From the cell containing the given text, extract its center point as [x, y] coordinate. 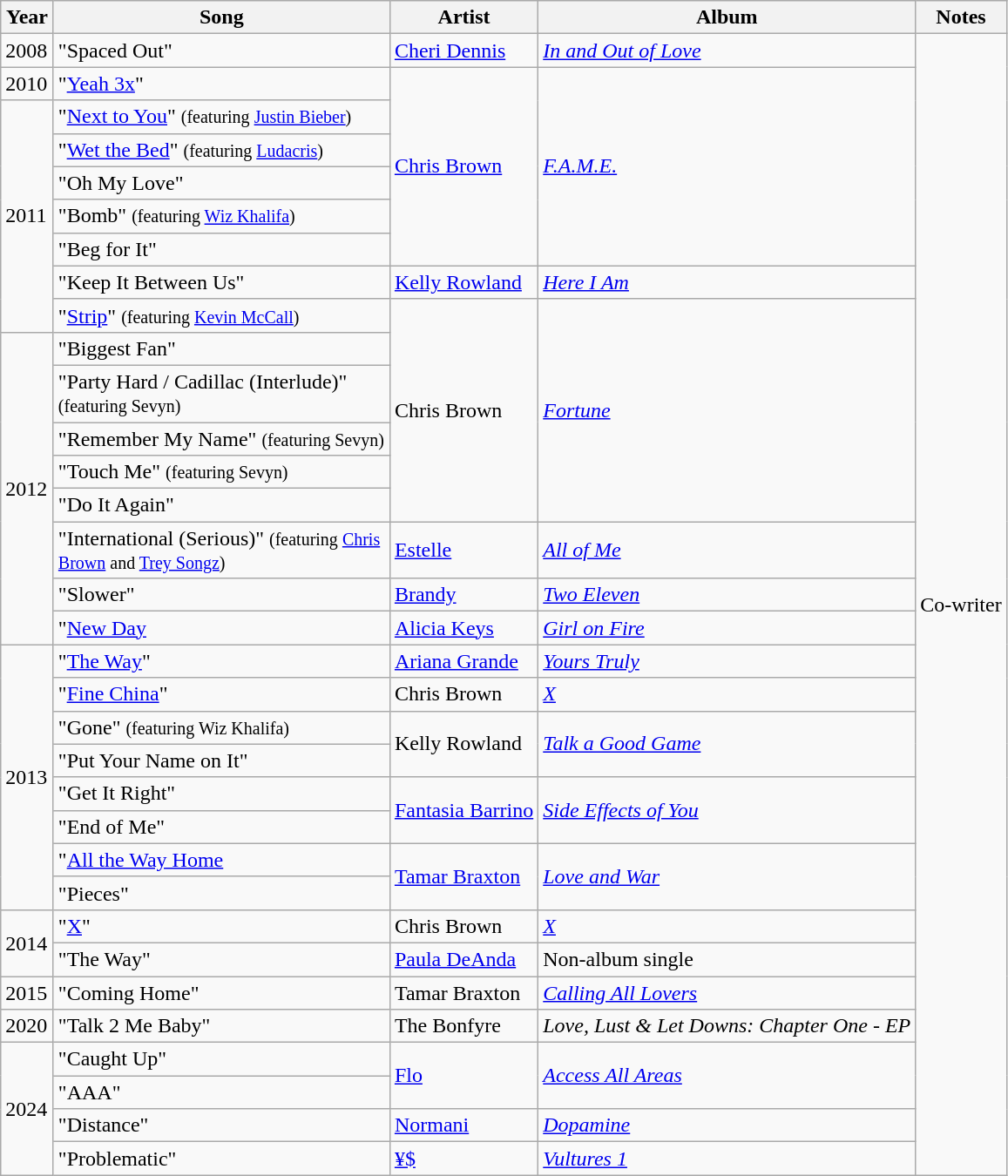
Cheri Dennis [463, 51]
Non-album single [727, 959]
2010 [28, 84]
"Keep It Between Us" [221, 282]
"Biggest Fan" [221, 348]
"All the Way Home [221, 860]
"Wet the Bed" (featuring Ludacris) [221, 150]
Yours Truly [727, 661]
"Remember My Name" (featuring Sevyn) [221, 438]
Alicia Keys [463, 628]
Love and War [727, 876]
"Talk 2 Me Baby" [221, 1026]
Access All Areas [727, 1076]
"Distance" [221, 1125]
Girl on Fire [727, 628]
"Do It Again" [221, 505]
2015 [28, 992]
"New Day [221, 628]
Song [221, 17]
"Problematic" [221, 1159]
Estelle [463, 551]
Normani [463, 1125]
"End of Me" [221, 827]
Flo [463, 1076]
Side Effects of You [727, 810]
2011 [28, 216]
Artist [463, 17]
2008 [28, 51]
Fortune [727, 409]
"Fine China" [221, 694]
"Party Hard / Cadillac (Interlude)" (featuring Sevyn) [221, 394]
"Bomb" (featuring Wiz Khalifa) [221, 216]
"Coming Home" [221, 992]
Vultures 1 [727, 1159]
Dopamine [727, 1125]
In and Out of Love [727, 51]
"Caught Up" [221, 1059]
"Oh My Love" [221, 183]
"Get It Right" [221, 794]
"Next to You" (featuring Justin Bieber) [221, 117]
"Gone" (featuring Wiz Khalifa) [221, 727]
F.A.M.E. [727, 166]
Two Eleven [727, 595]
"Pieces" [221, 893]
All of Me [727, 551]
The Bonfyre [463, 1026]
Ariana Grande [463, 661]
"X" [221, 926]
Fantasia Barrino [463, 810]
"Put Your Name on It" [221, 760]
2012 [28, 488]
¥$ [463, 1159]
Talk a Good Game [727, 744]
2024 [28, 1109]
Paula DeAnda [463, 959]
Year [28, 17]
"AAA" [221, 1092]
"Beg for It" [221, 249]
Notes [961, 17]
2013 [28, 777]
"Yeah 3x" [221, 84]
Calling All Lovers [727, 992]
"International (Serious)" (featuring Chris Brown and Trey Songz) [221, 551]
Here I Am [727, 282]
Brandy [463, 595]
"Spaced Out" [221, 51]
"Strip" (featuring Kevin McCall) [221, 315]
Album [727, 17]
2014 [28, 943]
"Touch Me" (featuring Sevyn) [221, 472]
2020 [28, 1026]
Love, Lust & Let Downs: Chapter One - EP [727, 1026]
"Slower" [221, 595]
Co-writer [961, 605]
